Return (X, Y) of the center of cell containing provided text 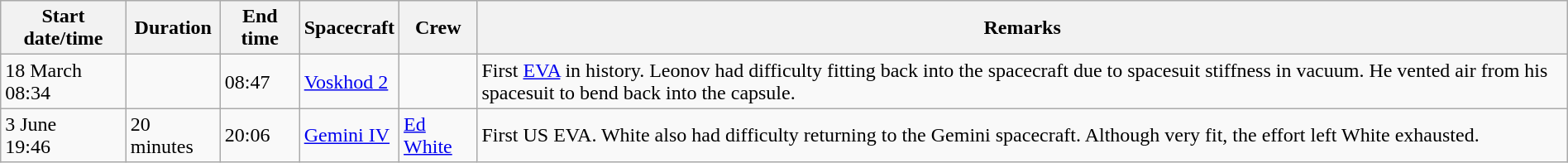
Voskhod 2 (349, 81)
Remarks (1022, 28)
20 minutes (173, 136)
20:06 (260, 136)
18 March08:34 (63, 81)
Duration (173, 28)
First US EVA. White also had difficulty returning to the Gemini spacecraft. Although very fit, the effort left White exhausted. (1022, 136)
Gemini IV (349, 136)
08:47 (260, 81)
3 June19:46 (63, 136)
Spacecraft (349, 28)
Start date/time (63, 28)
Crew (438, 28)
Ed White (438, 136)
End time (260, 28)
